For the text-containing cell, return its midpoint in [x, y] coordinate format. 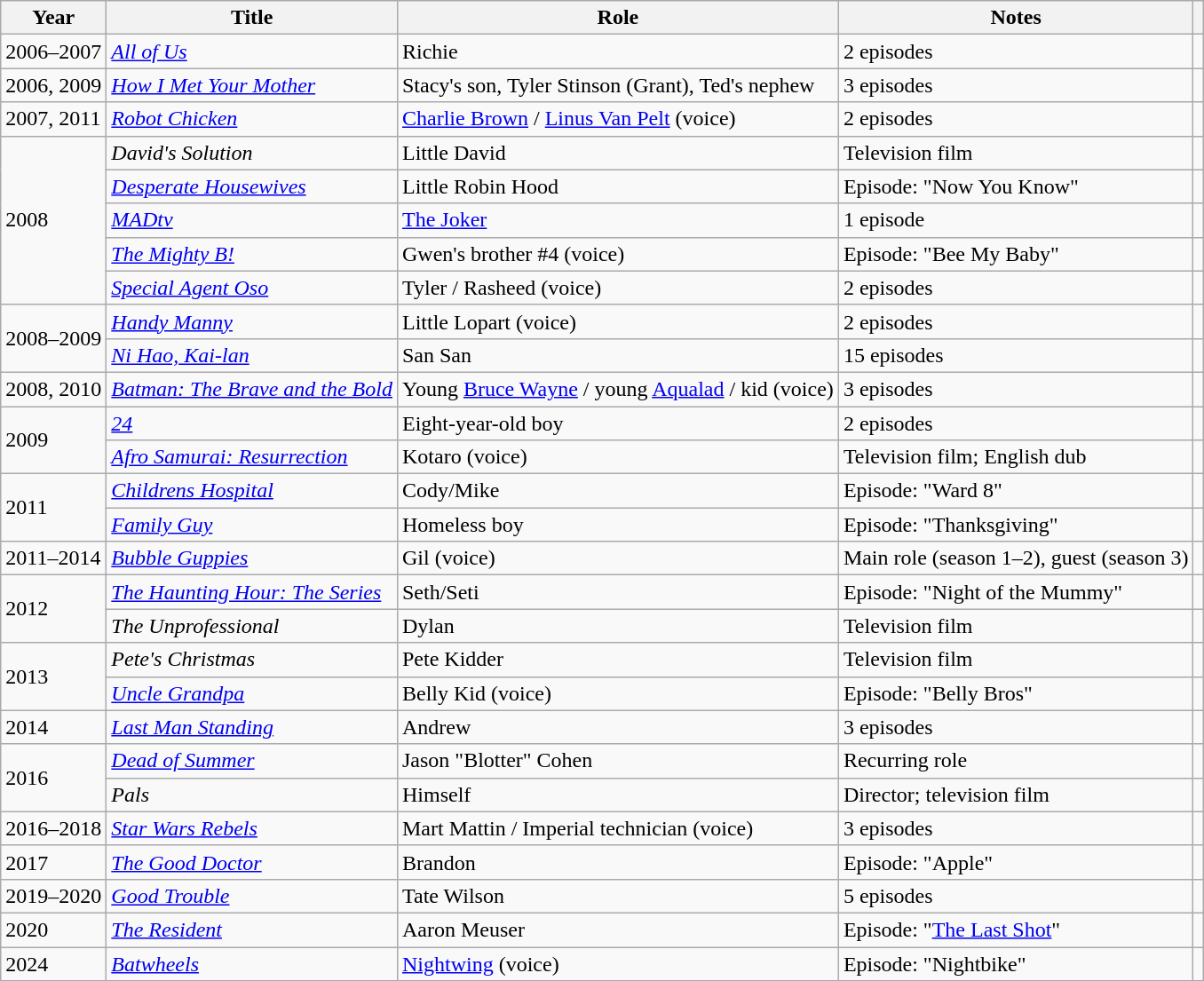
Good Trouble [252, 896]
Episode: "Ward 8" [1016, 491]
2008, 2010 [53, 389]
2017 [53, 862]
Family Guy [252, 525]
Tyler / Rasheed (voice) [618, 288]
2020 [53, 930]
2006, 2009 [53, 85]
Episode: "Bee My Baby" [1016, 254]
2008–2009 [53, 338]
Ni Hao, Kai-lan [252, 355]
Charlie Brown / Linus Van Pelt (voice) [618, 119]
Pals [252, 795]
Homeless boy [618, 525]
All of Us [252, 51]
Episode: "Apple" [1016, 862]
Mart Mattin / Imperial technician (voice) [618, 828]
Belly Kid (voice) [618, 693]
Dead of Summer [252, 761]
15 episodes [1016, 355]
Himself [618, 795]
Batman: The Brave and the Bold [252, 389]
The Haunting Hour: The Series [252, 592]
Batwheels [252, 963]
Episode: "The Last Shot" [1016, 930]
Richie [618, 51]
Bubble Guppies [252, 558]
Jason "Blotter" Cohen [618, 761]
Brandon [618, 862]
2011 [53, 508]
Gil (voice) [618, 558]
The Unprofessional [252, 626]
2014 [53, 727]
The Good Doctor [252, 862]
Cody/Mike [618, 491]
2019–2020 [53, 896]
2009 [53, 440]
David's Solution [252, 153]
Young Bruce Wayne / young Aqualad / kid (voice) [618, 389]
Nightwing (voice) [618, 963]
Special Agent Oso [252, 288]
Tate Wilson [618, 896]
Television film; English dub [1016, 457]
Childrens Hospital [252, 491]
Uncle Grandpa [252, 693]
2013 [53, 676]
Little Robin Hood [618, 186]
2007, 2011 [53, 119]
Little Lopart (voice) [618, 321]
Notes [1016, 18]
2024 [53, 963]
Episode: "Night of the Mummy" [1016, 592]
San San [618, 355]
Andrew [618, 727]
Recurring role [1016, 761]
2011–2014 [53, 558]
Eight-year-old boy [618, 423]
How I Met Your Mother [252, 85]
Handy Manny [252, 321]
Seth/Seti [618, 592]
2006–2007 [53, 51]
Dylan [618, 626]
Pete Kidder [618, 660]
Gwen's brother #4 (voice) [618, 254]
2016–2018 [53, 828]
Desperate Housewives [252, 186]
The Mighty B! [252, 254]
2012 [53, 609]
Year [53, 18]
Kotaro (voice) [618, 457]
Main role (season 1–2), guest (season 3) [1016, 558]
24 [252, 423]
2016 [53, 778]
The Joker [618, 220]
Episode: "Belly Bros" [1016, 693]
2008 [53, 220]
Pete's Christmas [252, 660]
Director; television film [1016, 795]
Role [618, 18]
Robot Chicken [252, 119]
Stacy's son, Tyler Stinson (Grant), Ted's nephew [618, 85]
Star Wars Rebels [252, 828]
Last Man Standing [252, 727]
Little David [618, 153]
MADtv [252, 220]
Afro Samurai: Resurrection [252, 457]
1 episode [1016, 220]
Aaron Meuser [618, 930]
5 episodes [1016, 896]
Episode: "Nightbike" [1016, 963]
Title [252, 18]
The Resident [252, 930]
Episode: "Now You Know" [1016, 186]
Episode: "Thanksgiving" [1016, 525]
